Pinpoint the cell where the given text exists, returning its [X, Y] midpoint coordinate. 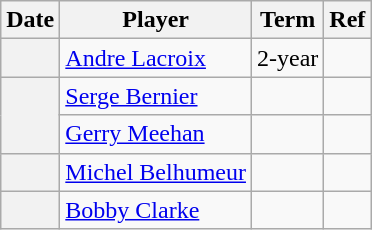
Term [287, 20]
Ref [348, 20]
2-year [287, 58]
Michel Belhumeur [156, 172]
Player [156, 20]
Date [30, 20]
Bobby Clarke [156, 210]
Gerry Meehan [156, 134]
Andre Lacroix [156, 58]
Serge Bernier [156, 96]
